Detect which cell encompasses the target text, then output its [X, Y] center coordinate. 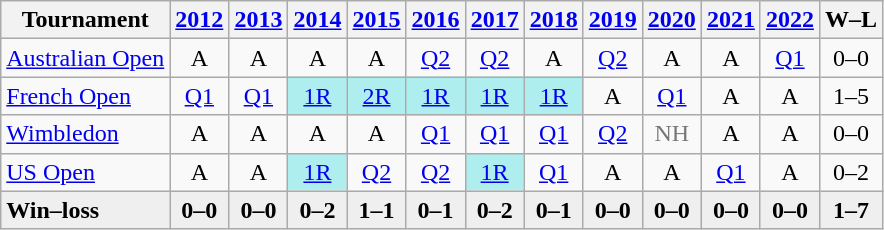
US Open [86, 172]
NH [672, 134]
Wimbledon [86, 134]
2R [376, 96]
1–5 [850, 96]
2015 [376, 20]
French Open [86, 96]
2014 [318, 20]
2022 [790, 20]
Win–loss [86, 210]
Australian Open [86, 58]
2018 [554, 20]
2016 [436, 20]
1–1 [376, 210]
1–7 [850, 210]
2019 [612, 20]
Tournament [86, 20]
2012 [200, 20]
2021 [730, 20]
W–L [850, 20]
2013 [258, 20]
2017 [494, 20]
2020 [672, 20]
